Pinpoint the cell where the given text exists, returning its [x, y] midpoint coordinate. 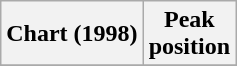
Chart (1998) [72, 34]
Peakposition [189, 34]
